For the text-containing cell, return its midpoint in (X, Y) coordinate format. 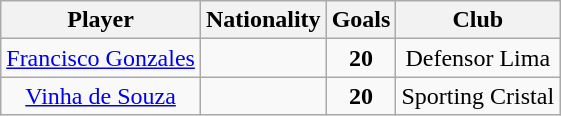
Francisco Gonzales (101, 58)
Club (478, 20)
Sporting Cristal (478, 96)
Nationality (263, 20)
Vinha de Souza (101, 96)
Defensor Lima (478, 58)
Goals (361, 20)
Player (101, 20)
